From the cell containing the given text, extract its center point as [x, y] coordinate. 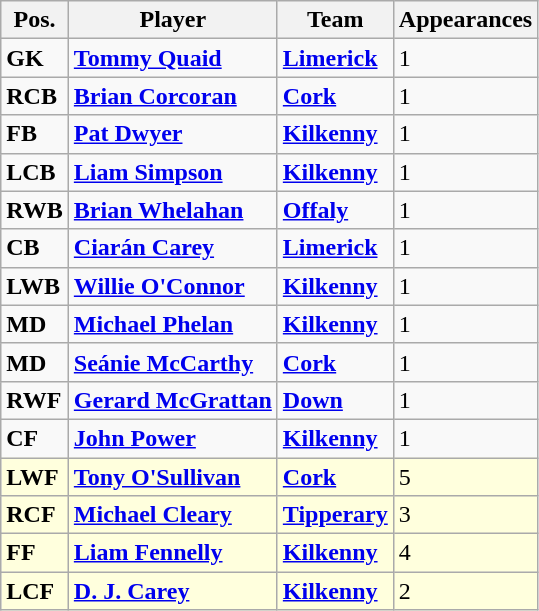
Brian Corcoran [172, 96]
D. J. Carey [172, 591]
Pat Dwyer [172, 134]
5 [465, 477]
LWB [35, 286]
Gerard McGrattan [172, 400]
Offaly [335, 210]
FF [35, 553]
Tony O'Sullivan [172, 477]
Down [335, 400]
Michael Phelan [172, 324]
RCF [35, 515]
3 [465, 515]
Ciarán Carey [172, 248]
Pos. [35, 20]
LCB [35, 172]
Michael Cleary [172, 515]
Willie O'Connor [172, 286]
Player [172, 20]
Liam Simpson [172, 172]
RCB [35, 96]
Brian Whelahan [172, 210]
John Power [172, 438]
4 [465, 553]
LCF [35, 591]
RWB [35, 210]
2 [465, 591]
RWF [35, 400]
Seánie McCarthy [172, 362]
GK [35, 58]
CB [35, 248]
Tipperary [335, 515]
Appearances [465, 20]
Tommy Quaid [172, 58]
FB [35, 134]
CF [35, 438]
Liam Fennelly [172, 553]
Team [335, 20]
LWF [35, 477]
